From the cell containing the given text, extract its center point as (X, Y) coordinate. 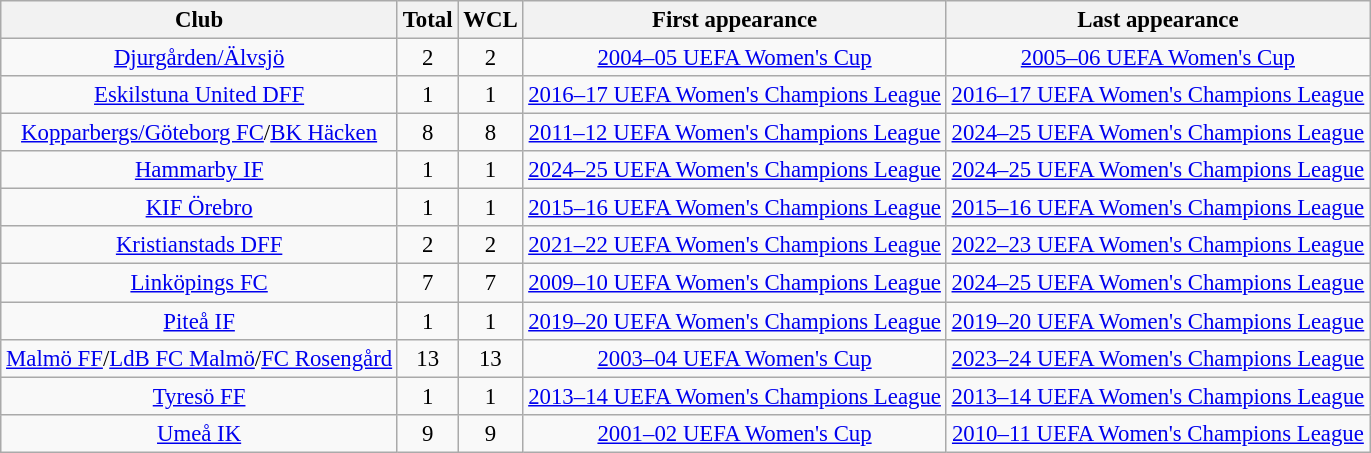
Linköpings FC (200, 283)
Kristianstads DFF (200, 245)
2001–02 UEFA Women's Cup (734, 433)
2021–22 UEFA Women's Champions League (734, 245)
First appearance (734, 20)
WCL (490, 20)
2005–06 UEFA Women's Cup (1158, 58)
Umeå IK (200, 433)
Kopparbergs/Göteborg FC/BK Häcken (200, 133)
2011–12 UEFA Women's Champions League (734, 133)
KIF Örebro (200, 208)
2009–10 UEFA Women's Champions League (734, 283)
Djurgården/Älvsjö (200, 58)
2022–23 UEFA Women's Champions League (1158, 245)
Tyresö FF (200, 396)
2004–05 UEFA Women's Cup (734, 58)
Club (200, 20)
Last appearance (1158, 20)
Malmö FF/LdB FC Malmö/FC Rosengård (200, 358)
Total (427, 20)
Piteå IF (200, 321)
Eskilstuna United DFF (200, 95)
2003–04 UEFA Women's Cup (734, 358)
2010–11 UEFA Women's Champions League (1158, 433)
2023–24 UEFA Women's Champions League (1158, 358)
Hammarby IF (200, 170)
